Find where the given text appears and provide that cell's center as (X, Y) coordinate. 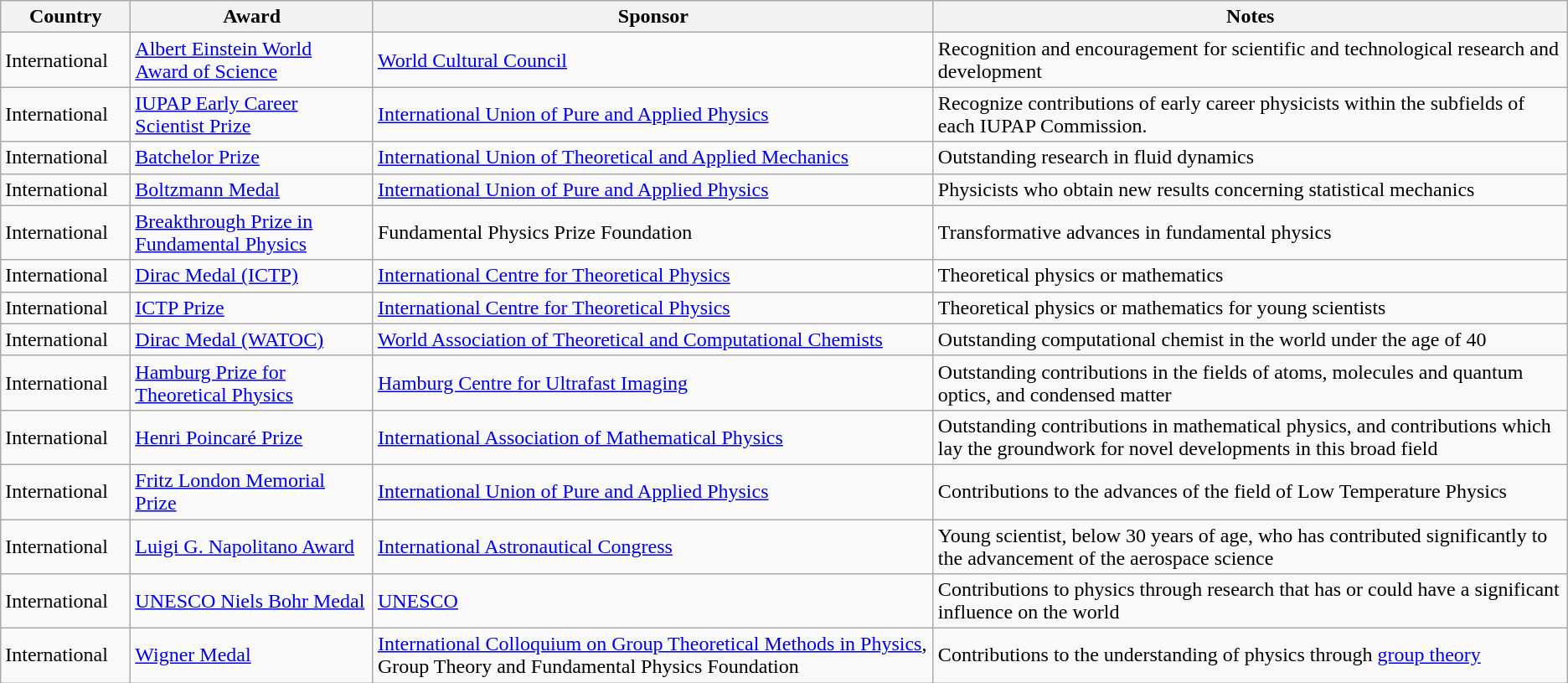
Luigi G. Napolitano Award (252, 546)
International Colloquium on Group Theoretical Methods in Physics, Group Theory and Fundamental Physics Foundation (653, 655)
Theoretical physics or mathematics (1250, 276)
World Cultural Council (653, 60)
Outstanding research in fluid dynamics (1250, 158)
Boltzmann Medal (252, 189)
IUPAP Early Career Scientist Prize (252, 114)
Henri Poincaré Prize (252, 437)
Hamburg Prize for Theoretical Physics (252, 382)
Batchelor Prize (252, 158)
ICTP Prize (252, 308)
Breakthrough Prize in Fundamental Physics (252, 233)
Notes (1250, 17)
Fundamental Physics Prize Foundation (653, 233)
Award (252, 17)
International Association of Mathematical Physics (653, 437)
Contributions to the understanding of physics through group theory (1250, 655)
Fritz London Memorial Prize (252, 491)
World Association of Theoretical and Computational Chemists (653, 339)
Recognition and encouragement for scientific and technological research and development (1250, 60)
International Union of Theoretical and Applied Mechanics (653, 158)
Transformative advances in fundamental physics (1250, 233)
Outstanding contributions in the fields of atoms, molecules and quantum optics, and condensed matter (1250, 382)
Dirac Medal (ICTP) (252, 276)
Sponsor (653, 17)
Theoretical physics or mathematics for young scientists (1250, 308)
Contributions to the advances of the field of Low Temperature Physics (1250, 491)
Hamburg Centre for Ultrafast Imaging (653, 382)
Young scientist, below 30 years of age, who has contributed significantly to the advancement of the aerospace science (1250, 546)
International Astronautical Congress (653, 546)
Recognize contributions of early career physicists within the subfields of each IUPAP Commission. (1250, 114)
Outstanding contributions in mathematical physics, and contributions which lay the groundwork for novel developments in this broad field (1250, 437)
Outstanding computational chemist in the world under the age of 40 (1250, 339)
Albert Einstein World Award of Science (252, 60)
UNESCO Niels Bohr Medal (252, 602)
Dirac Medal (WATOC) (252, 339)
UNESCO (653, 602)
Physicists who obtain new results concerning statistical mechanics (1250, 189)
Country (65, 17)
Contributions to physics through research that has or could have a significant influence on the world (1250, 602)
Wigner Medal (252, 655)
